Find where the given text appears and provide that cell's center as (x, y) coordinate. 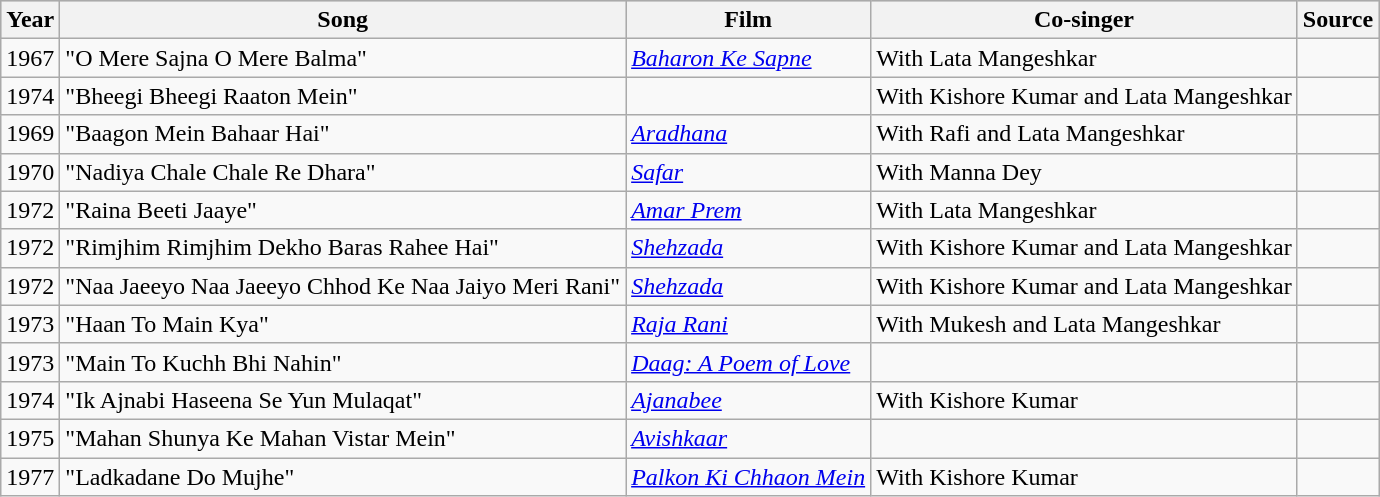
Co-singer (1084, 20)
Avishkaar (748, 438)
"Ladkadane Do Mujhe" (343, 477)
Song (343, 20)
With Rafi and Lata Mangeshkar (1084, 134)
Daag: A Poem of Love (748, 362)
"Nadiya Chale Chale Re Dhara" (343, 172)
Amar Prem (748, 210)
With Manna Dey (1084, 172)
1970 (30, 172)
"Rimjhim Rimjhim Dekho Baras Rahee Hai" (343, 248)
Year (30, 20)
With Mukesh and Lata Mangeshkar (1084, 324)
"Raina Beeti Jaaye" (343, 210)
"Haan To Main Kya" (343, 324)
Aradhana (748, 134)
"Mahan Shunya Ke Mahan Vistar Mein" (343, 438)
1975 (30, 438)
"Main To Kuchh Bhi Nahin" (343, 362)
"Naa Jaeeyo Naa Jaeeyo Chhod Ke Naa Jaiyo Meri Rani" (343, 286)
Raja Rani (748, 324)
Source (1338, 20)
Ajanabee (748, 400)
1969 (30, 134)
Safar (748, 172)
Baharon Ke Sapne (748, 58)
Film (748, 20)
"Baagon Mein Bahaar Hai" (343, 134)
"O Mere Sajna O Mere Balma" (343, 58)
Palkon Ki Chhaon Mein (748, 477)
1967 (30, 58)
1977 (30, 477)
"Bheegi Bheegi Raaton Mein" (343, 96)
"Ik Ajnabi Haseena Se Yun Mulaqat" (343, 400)
